Output the [X, Y] coordinate of the center of the cell containing the given text.  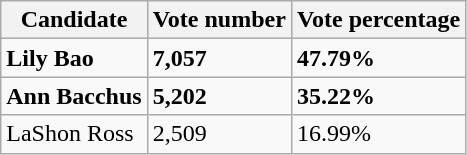
Vote percentage [378, 20]
5,202 [219, 96]
Lily Bao [74, 58]
16.99% [378, 134]
Candidate [74, 20]
2,509 [219, 134]
35.22% [378, 96]
LaShon Ross [74, 134]
7,057 [219, 58]
47.79% [378, 58]
Ann Bacchus [74, 96]
Vote number [219, 20]
